Return [X, Y] of the center of cell containing provided text 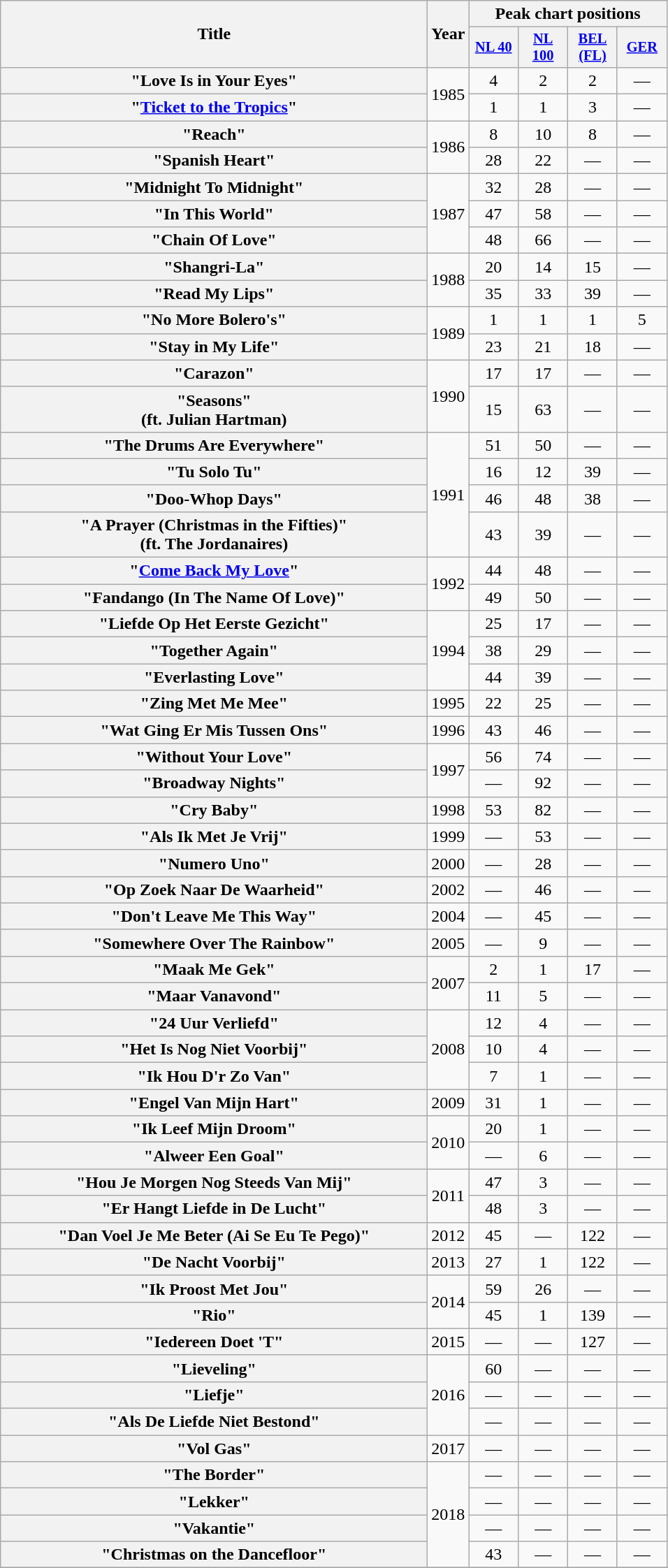
"Midnight To Midnight" [214, 187]
21 [544, 347]
2005 [449, 943]
"Zing Met Me Mee" [214, 704]
"The Border" [214, 1475]
92 [544, 783]
Peak chart positions [567, 14]
"Liefje" [214, 1395]
59 [493, 1288]
56 [493, 757]
"Stay in My Life" [214, 347]
66 [544, 240]
"Numero Uno" [214, 863]
31 [493, 1103]
"Als De Liefde Niet Bestond" [214, 1422]
1990 [449, 395]
2016 [449, 1395]
"Chain Of Love" [214, 240]
BEL (FL) [593, 48]
"Ik Proost Met Jou" [214, 1288]
51 [493, 445]
GER [641, 48]
35 [493, 293]
"Ticket to the Tropics" [214, 108]
"Spanish Heart" [214, 161]
"Seasons" (ft. Julian Hartman) [214, 409]
2011 [449, 1196]
"Maar Vanavond" [214, 996]
Title [214, 34]
9 [544, 943]
"Hou Je Morgen Nog Steeds Van Mij" [214, 1182]
1995 [449, 704]
58 [544, 214]
32 [493, 187]
"In This World" [214, 214]
14 [544, 267]
"Ik Hou D'r Zo Van" [214, 1076]
"Wat Ging Er Mis Tussen Ons" [214, 730]
"Dan Voel Je Me Beter (Ai Se Eu Te Pego)" [214, 1235]
27 [493, 1262]
"Shangri-La" [214, 267]
"Alweer Een Goal" [214, 1156]
"Carazon" [214, 373]
60 [493, 1368]
"Come Back My Love" [214, 571]
74 [544, 757]
7 [493, 1076]
49 [493, 597]
16 [493, 472]
"Somewhere Over The Rainbow" [214, 943]
"Read My Lips" [214, 293]
2008 [449, 1050]
1988 [449, 280]
"Don't Leave Me This Way" [214, 916]
"Op Zoek Naar De Waarheid" [214, 890]
"Engel Van Mijn Hart" [214, 1103]
"Reach" [214, 134]
"Iedereen Doet 'T" [214, 1342]
"Vol Gas" [214, 1449]
"A Prayer (Christmas in the Fifties)"(ft. The Jordanaires) [214, 534]
"Without Your Love" [214, 757]
"24 Uur Verliefd" [214, 1023]
29 [544, 651]
1989 [449, 333]
"De Nacht Voorbij" [214, 1262]
2007 [449, 982]
1992 [449, 584]
"Lieveling" [214, 1368]
26 [544, 1288]
"Liefde Op Het Eerste Gezicht" [214, 624]
127 [593, 1342]
82 [544, 810]
"Christmas on the Dancefloor" [214, 1555]
1997 [449, 770]
2014 [449, 1302]
2009 [449, 1103]
"Love Is in Your Eyes" [214, 80]
"Het Is Nog Niet Voorbij" [214, 1050]
"Maak Me Gek" [214, 969]
1998 [449, 810]
11 [493, 996]
"Cry Baby" [214, 810]
6 [544, 1156]
2004 [449, 916]
"Als Ik Met Je Vrij" [214, 836]
2000 [449, 863]
"Ik Leef Mijn Droom" [214, 1129]
"Lekker" [214, 1502]
18 [593, 347]
1986 [449, 147]
139 [593, 1315]
23 [493, 347]
"No More Bolero's" [214, 320]
1996 [449, 730]
"Doo-Whop Days" [214, 498]
2002 [449, 890]
NL 100 [544, 48]
"Together Again" [214, 651]
"Tu Solo Tu" [214, 472]
2013 [449, 1262]
"Er Hangt Liefde in De Lucht" [214, 1209]
"The Drums Are Everywhere" [214, 445]
2010 [449, 1142]
2012 [449, 1235]
1987 [449, 214]
1985 [449, 94]
2018 [449, 1515]
Year [449, 34]
2015 [449, 1342]
"Rio" [214, 1315]
1999 [449, 836]
"Vakantie" [214, 1528]
"Fandango (In The Name Of Love)" [214, 597]
1994 [449, 651]
63 [544, 409]
33 [544, 293]
"Broadway Nights" [214, 783]
1991 [449, 495]
2017 [449, 1449]
NL 40 [493, 48]
"Everlasting Love" [214, 677]
